Return (X, Y) of the center of cell containing provided text 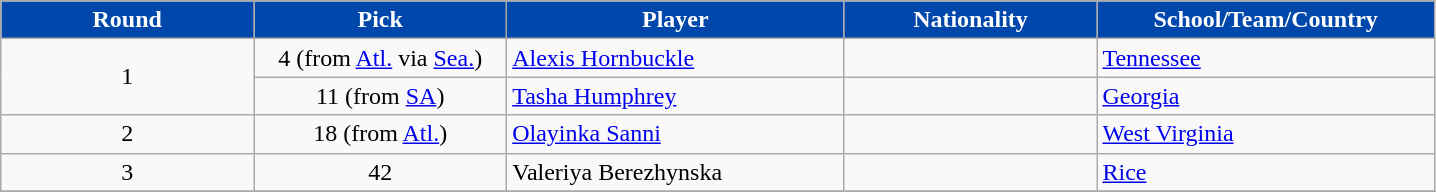
42 (380, 172)
2 (128, 134)
West Virginia (1266, 134)
Tennessee (1266, 58)
18 (from Atl.) (380, 134)
1 (128, 77)
Georgia (1266, 96)
Round (128, 20)
Tasha Humphrey (676, 96)
11 (from SA) (380, 96)
Olayinka Sanni (676, 134)
Alexis Hornbuckle (676, 58)
Valeriya Berezhynska (676, 172)
School/Team/Country (1266, 20)
4 (from Atl. via Sea.) (380, 58)
3 (128, 172)
Player (676, 20)
Pick (380, 20)
Rice (1266, 172)
Nationality (970, 20)
